Provide the (X, Y) coordinate of the cell's center where the given text is located.  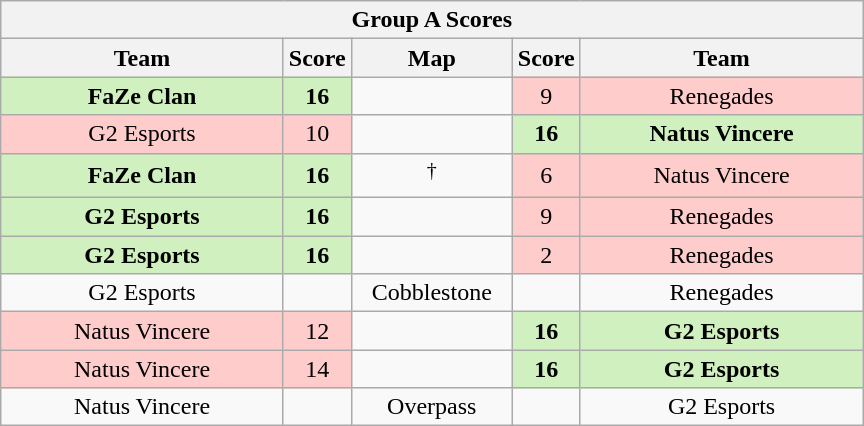
6 (546, 176)
Map (432, 58)
14 (317, 369)
Cobblestone (432, 293)
12 (317, 331)
2 (546, 255)
10 (317, 134)
Overpass (432, 407)
† (432, 176)
Group A Scores (432, 20)
